Extract the (x, y) coordinate from the center of the cell holding the provided text.  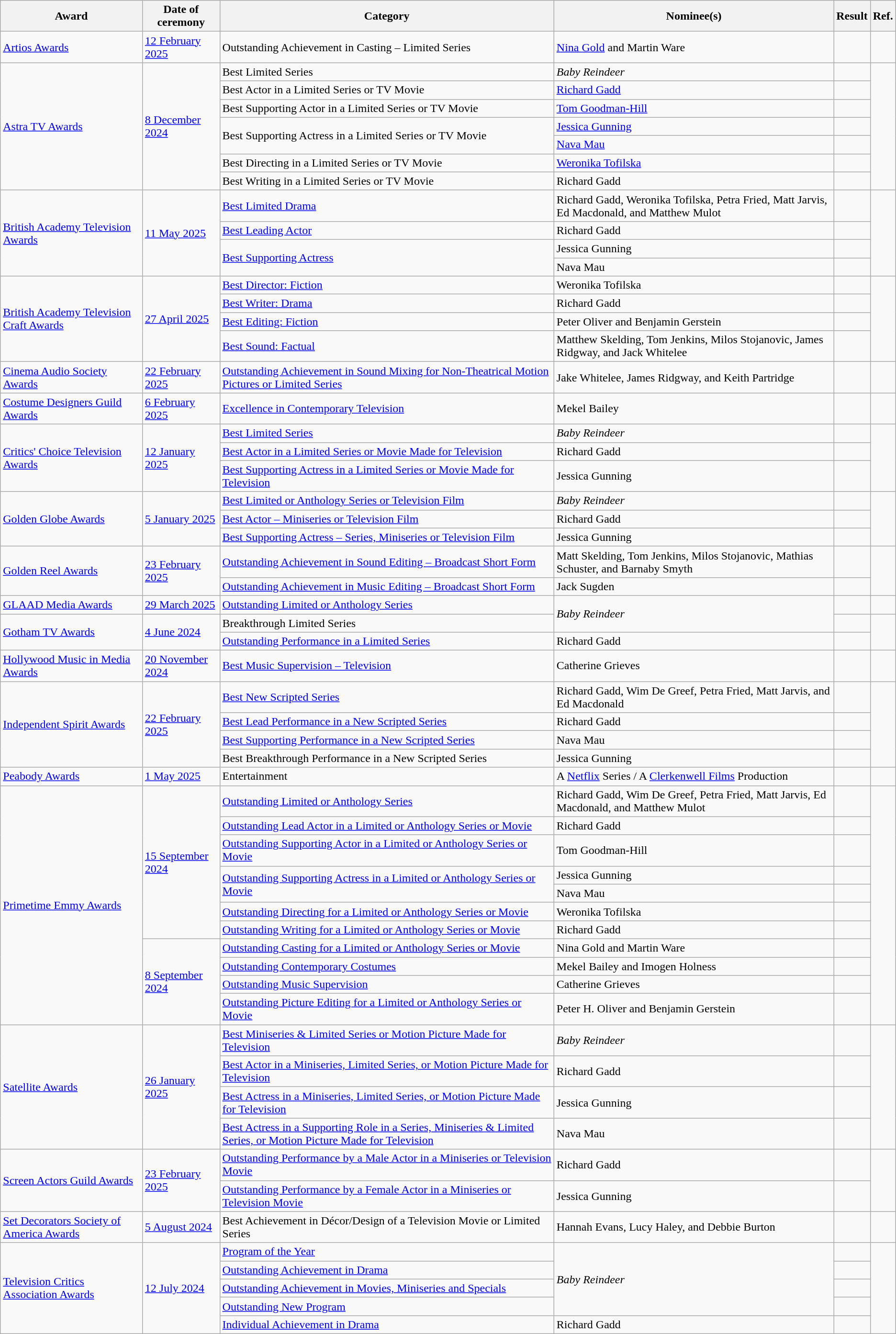
Critics' Choice Television Awards (72, 458)
20 November 2024 (181, 666)
Cinema Audio Society Awards (72, 377)
Astra TV Awards (72, 126)
Jack Sugden (694, 586)
Result (852, 16)
Best Sound: Factual (387, 347)
Outstanding Performance in a Limited Series (387, 641)
Best Supporting Actress – Series, Miniseries or Television Film (387, 537)
Artios Awards (72, 47)
Individual Achievement in Drama (387, 1324)
Outstanding Picture Editing for a Limited or Anthology Series or Movie (387, 1009)
Best Supporting Actress in a Limited Series or TV Movie (387, 135)
12 February 2025 (181, 47)
Best Directing in a Limited Series or TV Movie (387, 163)
5 January 2025 (181, 519)
Best Supporting Actor in a Limited Series or TV Movie (387, 108)
Best Director: Fiction (387, 285)
Best Actor – Miniseries or Television Film (387, 519)
Best Writing in a Limited Series or TV Movie (387, 181)
12 January 2025 (181, 458)
Outstanding Performance by a Female Actor in a Miniseries or Television Movie (387, 1196)
Peter H. Oliver and Benjamin Gerstein (694, 1009)
29 March 2025 (181, 605)
Best Actor in a Limited Series or Movie Made for Television (387, 451)
Best Actress in a Miniseries, Limited Series, or Motion Picture Made for Television (387, 1103)
Outstanding Supporting Actor in a Limited or Anthology Series or Movie (387, 850)
Category (387, 16)
27 April 2025 (181, 319)
Best Achievement in Décor/Design of a Television Movie or Limited Series (387, 1227)
Gotham TV Awards (72, 632)
Independent Spirit Awards (72, 725)
Outstanding Music Supervision (387, 985)
Jake Whitelee, James Ridgway, and Keith Partridge (694, 377)
Peabody Awards (72, 776)
Best Breakthrough Performance in a New Scripted Series (387, 758)
Award (72, 16)
Screen Actors Guild Awards (72, 1180)
Golden Globe Awards (72, 519)
Best Supporting Actress in a Limited Series or Movie Made for Television (387, 476)
Outstanding Supporting Actress in a Limited or Anthology Series or Movie (387, 884)
Costume Designers Guild Awards (72, 409)
Peter Oliver and Benjamin Gerstein (694, 322)
Outstanding Achievement in Casting – Limited Series (387, 47)
Best Editing: Fiction (387, 322)
8 September 2024 (181, 981)
Best Actor in a Limited Series or TV Movie (387, 90)
Best Supporting Actress (387, 258)
Richard Gadd, Wim De Greef, Petra Fried, Matt Jarvis, and Ed Macdonald (694, 697)
Television Critics Association Awards (72, 1288)
Best Actress in a Supporting Role in a Series, Miniseries & Limited Series, or Motion Picture Made for Television (387, 1133)
Outstanding Directing for a Limited or Anthology Series or Movie (387, 911)
Program of the Year (387, 1252)
Outstanding New Program (387, 1306)
8 December 2024 (181, 126)
Hannah Evans, Lucy Haley, and Debbie Burton (694, 1227)
Best New Scripted Series (387, 697)
Best Limited or Anthology Series or Television Film (387, 501)
Outstanding Writing for a Limited or Anthology Series or Movie (387, 930)
British Academy Television Craft Awards (72, 319)
Matt Skelding, Tom Jenkins, Milos Stojanovic, Mathias Schuster, and Barnaby Smyth (694, 562)
6 February 2025 (181, 409)
Set Decorators Society of America Awards (72, 1227)
Best Music Supervision – Television (387, 666)
Outstanding Achievement in Movies, Miniseries and Specials (387, 1288)
Best Limited Drama (387, 206)
15 September 2024 (181, 862)
Golden Reel Awards (72, 571)
5 August 2024 (181, 1227)
Ref. (883, 16)
Satellite Awards (72, 1087)
Mekel Bailey (694, 409)
Outstanding Achievement in Music Editing – Broadcast Short Form (387, 586)
Hollywood Music in Media Awards (72, 666)
Best Actor in a Miniseries, Limited Series, or Motion Picture Made for Television (387, 1071)
Excellence in Contemporary Television (387, 409)
Breakthrough Limited Series (387, 623)
Best Supporting Performance in a New Scripted Series (387, 740)
4 June 2024 (181, 632)
Outstanding Casting for a Limited or Anthology Series or Movie (387, 948)
Outstanding Achievement in Drama (387, 1270)
11 May 2025 (181, 233)
Nominee(s) (694, 16)
Outstanding Lead Actor in a Limited or Anthology Series or Movie (387, 826)
Date of ceremony (181, 16)
Best Miniseries & Limited Series or Motion Picture Made for Television (387, 1041)
GLAAD Media Awards (72, 605)
Matthew Skelding, Tom Jenkins, Milos Stojanovic, James Ridgway, and Jack Whitelee (694, 347)
Mekel Bailey and Imogen Holness (694, 966)
Outstanding Achievement in Sound Editing – Broadcast Short Form (387, 562)
Primetime Emmy Awards (72, 905)
Outstanding Achievement in Sound Mixing for Non-Theatrical Motion Pictures or Limited Series (387, 377)
Entertainment (387, 776)
1 May 2025 (181, 776)
Richard Gadd, Weronika Tofilska, Petra Fried, Matt Jarvis, Ed Macdonald, and Matthew Mulot (694, 206)
Outstanding Contemporary Costumes (387, 966)
12 July 2024 (181, 1288)
Outstanding Performance by a Male Actor in a Miniseries or Television Movie (387, 1165)
British Academy Television Awards (72, 233)
Best Leading Actor (387, 230)
A Netflix Series / A Clerkenwell Films Production (694, 776)
26 January 2025 (181, 1087)
Best Writer: Drama (387, 303)
Best Lead Performance in a New Scripted Series (387, 722)
Richard Gadd, Wim De Greef, Petra Fried, Matt Jarvis, Ed Macdonald, and Matthew Mulot (694, 801)
